Extract the [X, Y] coordinate from the center of the cell holding the provided text.  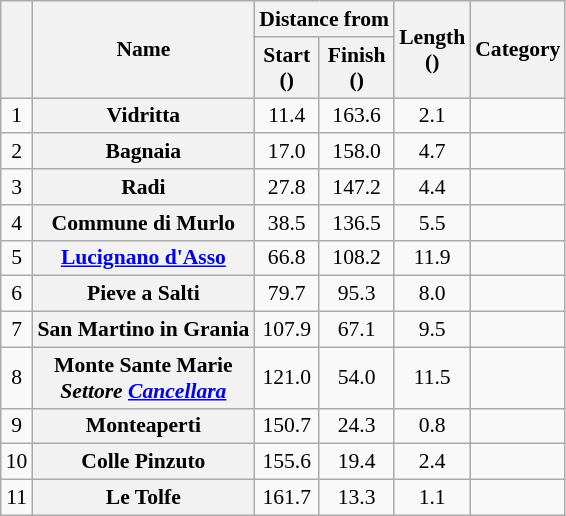
Distance from [324, 19]
Monte Sante MarieSettore Cancellara [143, 378]
San Martino in Grania [143, 330]
6 [17, 294]
163.6 [356, 116]
13.3 [356, 498]
4.4 [432, 187]
Commune di Murlo [143, 223]
5.5 [432, 223]
1.1 [432, 498]
9 [17, 426]
5 [17, 258]
10 [17, 462]
24.3 [356, 426]
8.0 [432, 294]
2.1 [432, 116]
Le Tolfe [143, 498]
38.5 [286, 223]
11.4 [286, 116]
155.6 [286, 462]
8 [17, 378]
4.7 [432, 152]
Monteaperti [143, 426]
2 [17, 152]
Start() [286, 68]
7 [17, 330]
11.9 [432, 258]
150.7 [286, 426]
11.5 [432, 378]
107.9 [286, 330]
19.4 [356, 462]
Radi [143, 187]
161.7 [286, 498]
Name [143, 50]
108.2 [356, 258]
136.5 [356, 223]
2.4 [432, 462]
Lucignano d'Asso [143, 258]
0.8 [432, 426]
Vidritta [143, 116]
17.0 [286, 152]
Finish() [356, 68]
3 [17, 187]
9.5 [432, 330]
4 [17, 223]
Category [518, 50]
11 [17, 498]
Length() [432, 50]
67.1 [356, 330]
27.8 [286, 187]
Bagnaia [143, 152]
147.2 [356, 187]
79.7 [286, 294]
66.8 [286, 258]
Colle Pinzuto [143, 462]
158.0 [356, 152]
1 [17, 116]
95.3 [356, 294]
Pieve a Salti [143, 294]
54.0 [356, 378]
121.0 [286, 378]
